Locate the cell with the specified text and output its (X, Y) center coordinate. 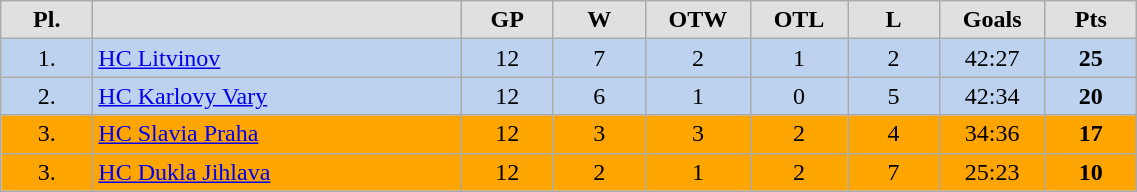
2. (47, 96)
GP (507, 20)
OTW (698, 20)
4 (894, 134)
42:34 (992, 96)
HC Karlovy Vary (277, 96)
10 (1091, 172)
OTL (798, 20)
25 (1091, 58)
HC Litvinov (277, 58)
HC Slavia Praha (277, 134)
Goals (992, 20)
17 (1091, 134)
5 (894, 96)
W (599, 20)
25:23 (992, 172)
Pts (1091, 20)
6 (599, 96)
0 (798, 96)
HC Dukla Jihlava (277, 172)
34:36 (992, 134)
42:27 (992, 58)
L (894, 20)
20 (1091, 96)
Pl. (47, 20)
1. (47, 58)
